Return the (X, Y) coordinate for the center point of the cell that contains the specified text.  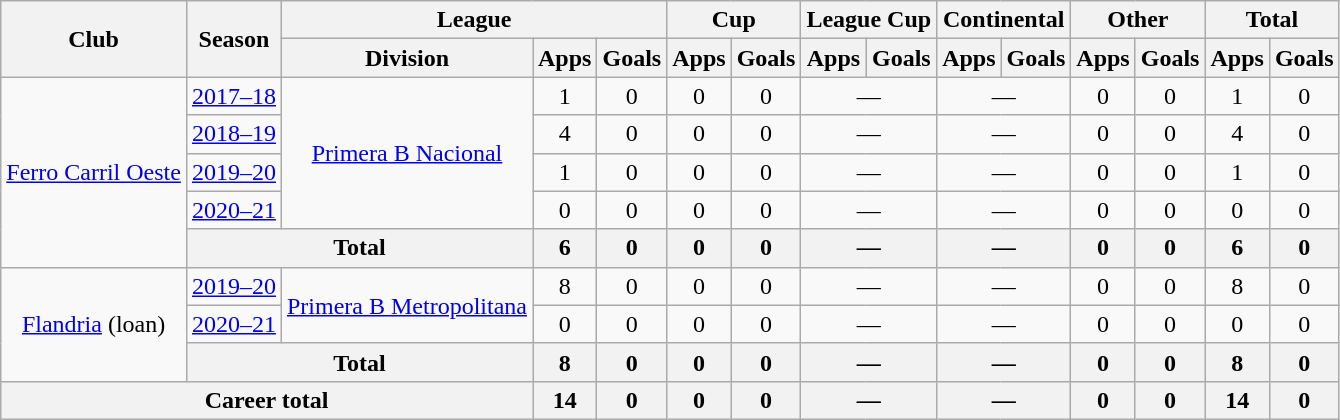
Primera B Metropolitana (406, 305)
Other (1138, 20)
Ferro Carril Oeste (94, 172)
Primera B Nacional (406, 153)
2018–19 (234, 134)
Cup (734, 20)
Season (234, 39)
2017–18 (234, 96)
League Cup (869, 20)
Continental (1004, 20)
League (474, 20)
Career total (267, 400)
Club (94, 39)
Flandria (loan) (94, 324)
Division (406, 58)
